Detect which cell encompasses the target text, then output its (x, y) center coordinate. 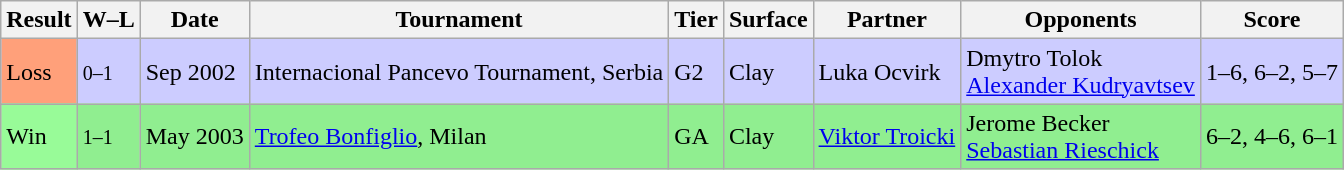
Dmytro Tolok Alexander Kudryavtsev (1081, 72)
Tournament (458, 20)
Win (39, 136)
0–1 (108, 72)
1–1 (108, 136)
Loss (39, 72)
Opponents (1081, 20)
6–2, 4–6, 6–1 (1272, 136)
Surface (768, 20)
Sep 2002 (194, 72)
Date (194, 20)
Tier (696, 20)
Score (1272, 20)
Viktor Troicki (887, 136)
1–6, 6–2, 5–7 (1272, 72)
Jerome Becker Sebastian Rieschick (1081, 136)
Luka Ocvirk (887, 72)
G2 (696, 72)
May 2003 (194, 136)
Trofeo Bonfiglio, Milan (458, 136)
Partner (887, 20)
Result (39, 20)
Internacional Pancevo Tournament, Serbia (458, 72)
GA (696, 136)
W–L (108, 20)
